Pinpoint the cell where the given text exists, returning its (X, Y) midpoint coordinate. 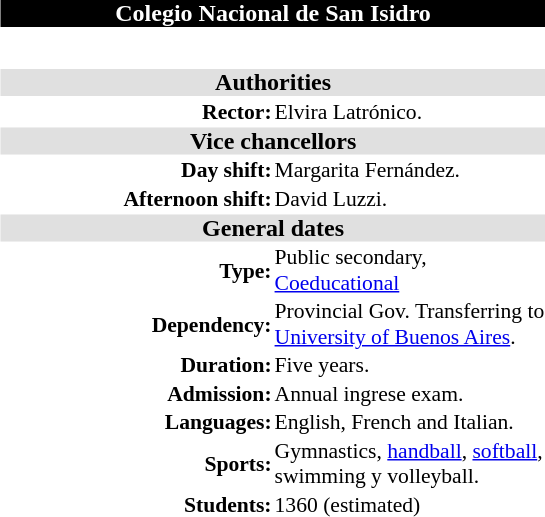
Type: (136, 270)
Vice chancellors (273, 142)
Five years. (410, 365)
Dependency: (136, 324)
Public secondary, Coeducational (410, 270)
Authorities (273, 82)
Afternoon shift: (136, 199)
General dates (273, 228)
Provincial Gov. Transferring to University of Buenos Aires. (410, 324)
English, French and Italian. (410, 423)
Margarita Fernández. (410, 171)
Duration: (136, 365)
Sports: (136, 464)
Annual ingrese exam. (410, 394)
Gymnastics, handball, softball, swimming y volleyball. (410, 464)
Day shift: (136, 171)
Colegio Nacional de San Isidro (273, 14)
Admission: (136, 394)
Elvira Latrónico. (410, 112)
Rector: (136, 112)
Languages: (136, 423)
David Luzzi. (410, 199)
